Locate the cell with the specified text and output its [x, y] center coordinate. 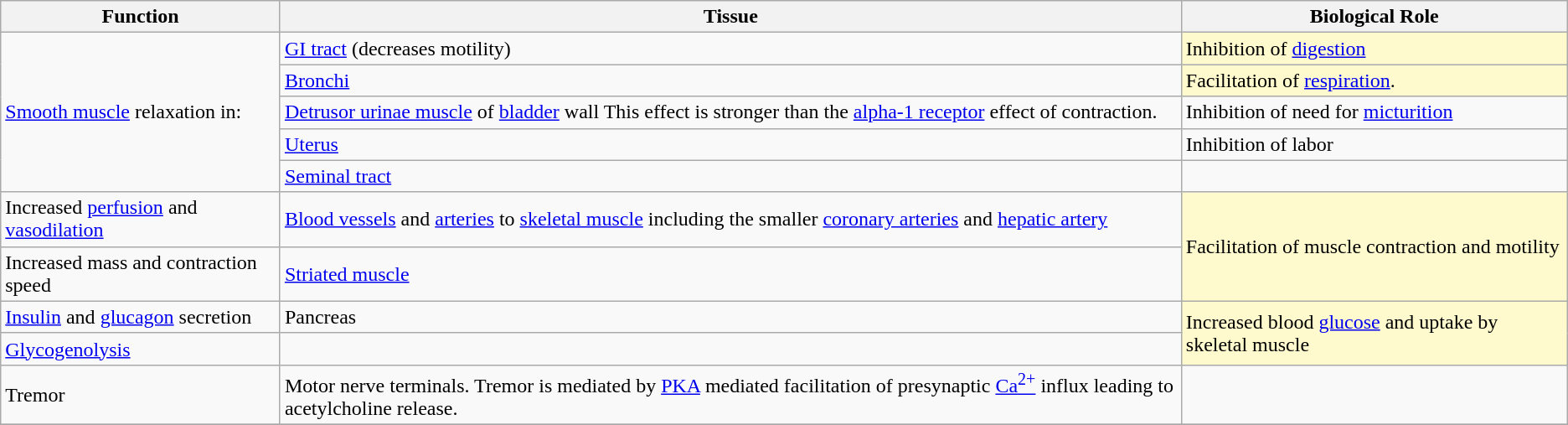
Insulin and glucagon secretion [141, 317]
GI tract (decreases motility) [730, 49]
Detrusor urinae muscle of bladder wall This effect is stronger than the alpha-1 receptor effect of contraction. [730, 112]
Striated muscle [730, 273]
Biological Role [1374, 17]
Inhibition of digestion [1374, 49]
Facilitation of respiration. [1374, 80]
Motor nerve terminals. Tremor is mediated by PKA mediated facilitation of presynaptic Ca2+ influx leading to acetylcholine release. [730, 395]
Increased perfusion and vasodilation [141, 220]
Blood vessels and arteries to skeletal muscle including the smaller coronary arteries and hepatic artery [730, 220]
Increased blood glucose and uptake by skeletal muscle [1374, 333]
Pancreas [730, 317]
Inhibition of labor [1374, 144]
Facilitation of muscle contraction and motility [1374, 246]
Seminal tract [730, 176]
Inhibition of need for micturition [1374, 112]
Increased mass and contraction speed [141, 273]
Function [141, 17]
Bronchi [730, 80]
Uterus [730, 144]
Smooth muscle relaxation in: [141, 112]
Glycogenolysis [141, 349]
Tissue [730, 17]
Tremor [141, 395]
